For the text-containing cell, return its midpoint in [X, Y] coordinate format. 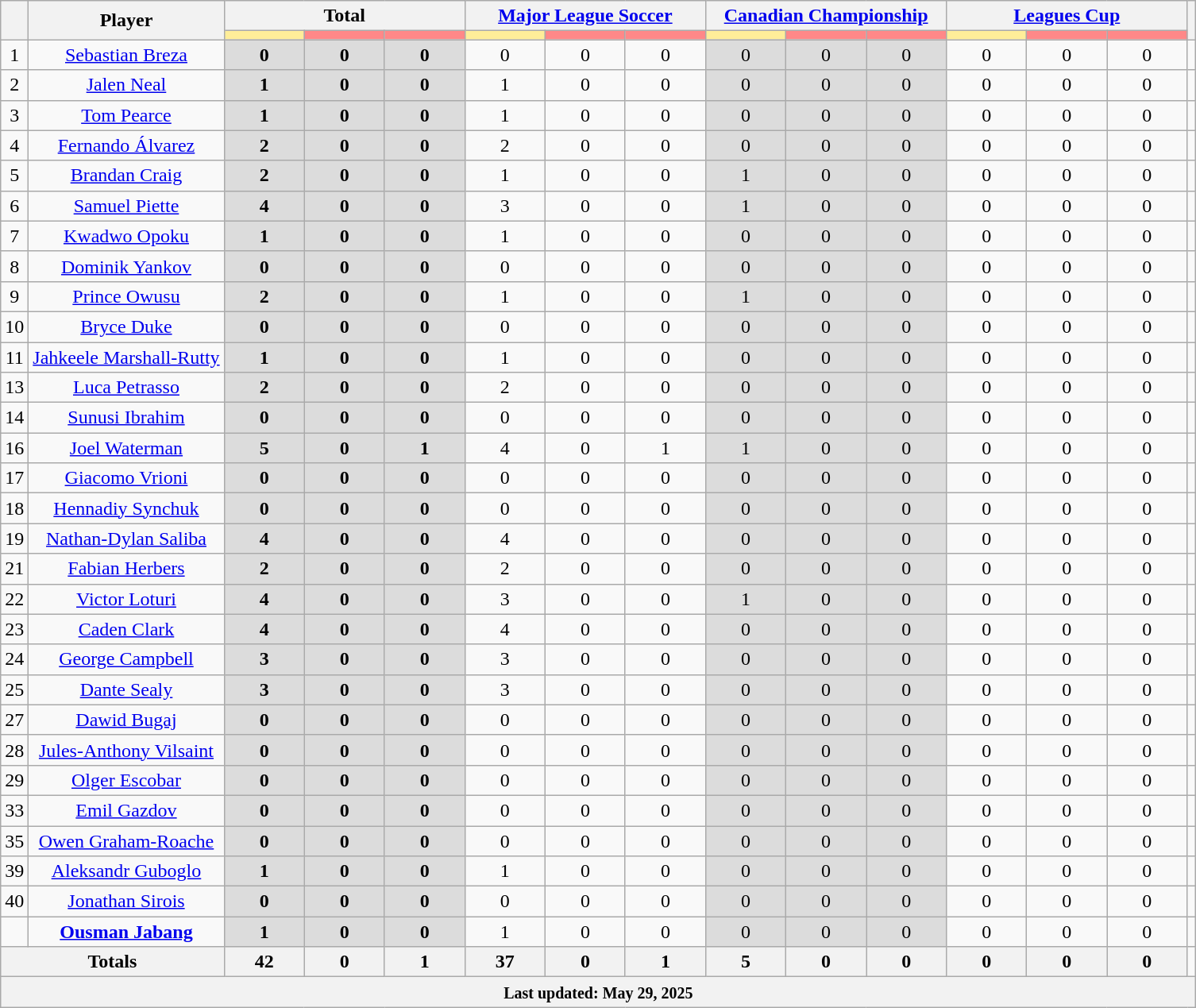
16 [14, 448]
7 [14, 236]
42 [264, 962]
Fernando Álvarez [126, 145]
Nathan-Dylan Saliba [126, 539]
17 [14, 478]
40 [14, 902]
Jalen Neal [126, 85]
10 [14, 326]
Canadian Championship [826, 16]
Total [345, 16]
Fabian Herbers [126, 569]
18 [14, 508]
25 [14, 689]
Tom Pearce [126, 115]
14 [14, 418]
Bryce Duke [126, 326]
Jonathan Sirois [126, 902]
29 [14, 780]
6 [14, 206]
37 [505, 962]
Olger Escobar [126, 780]
Dominik Yankov [126, 266]
8 [14, 266]
Last updated: May 29, 2025 [599, 992]
Hennadiy Synchuk [126, 508]
George Campbell [126, 659]
23 [14, 629]
Luca Petrasso [126, 388]
Kwadwo Opoku [126, 236]
28 [14, 750]
Player [126, 21]
39 [14, 871]
Jules-Anthony Vilsaint [126, 750]
Sebastian Breza [126, 55]
13 [14, 388]
Sunusi Ibrahim [126, 418]
Dawid Bugaj [126, 720]
Major League Soccer [584, 16]
Jahkeele Marshall-Rutty [126, 357]
22 [14, 599]
Emil Gazdov [126, 810]
21 [14, 569]
33 [14, 810]
Leagues Cup [1067, 16]
Aleksandr Guboglo [126, 871]
27 [14, 720]
Victor Loturi [126, 599]
Giacomo Vrioni [126, 478]
35 [14, 841]
11 [14, 357]
Prince Owusu [126, 296]
Ousman Jabang [126, 932]
Joel Waterman [126, 448]
Dante Sealy [126, 689]
Caden Clark [126, 629]
Brandan Craig [126, 176]
19 [14, 539]
Owen Graham-Roache [126, 841]
Totals [113, 962]
9 [14, 296]
Samuel Piette [126, 206]
24 [14, 659]
